From the cell containing the given text, extract its center point as (X, Y) coordinate. 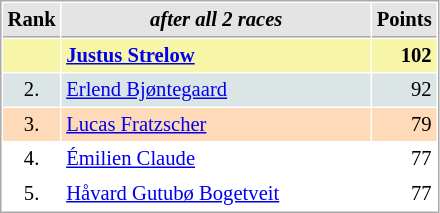
4. (32, 158)
Justus Strelow (216, 56)
Émilien Claude (216, 158)
after all 2 races (216, 20)
Points (404, 20)
3. (32, 124)
Rank (32, 20)
102 (404, 56)
79 (404, 124)
5. (32, 194)
Lucas Fratzscher (216, 124)
Håvard Gutubø Bogetveit (216, 194)
92 (404, 90)
2. (32, 90)
Erlend Bjøntegaard (216, 90)
